Scan for the cell matching the given text and deliver its [x, y] coordinate at center. 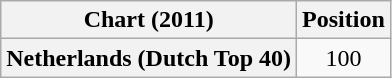
Position [344, 20]
Chart (2011) [149, 20]
100 [344, 58]
Netherlands (Dutch Top 40) [149, 58]
